Search for the cell housing the specified text and yield its [x, y] center coordinate. 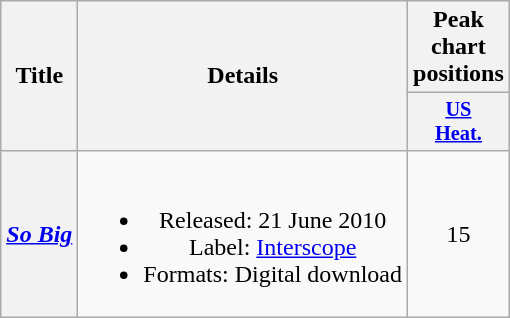
USHeat. [459, 122]
15 [459, 234]
Title [40, 76]
Details [243, 76]
So Big [40, 234]
Peak chart positions [459, 47]
Released: 21 June 2010Label: InterscopeFormats: Digital download [243, 234]
